Return the (X, Y) coordinate for the center point of the cell that contains the specified text.  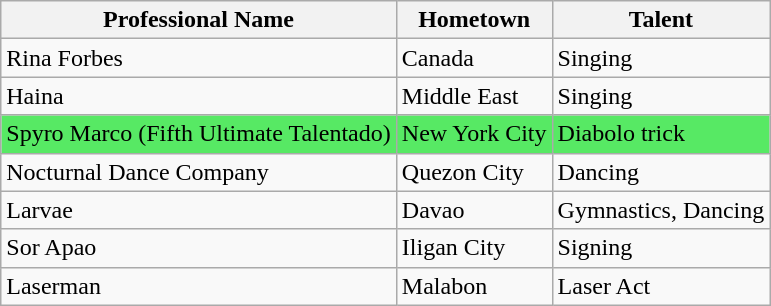
Canada (474, 58)
Signing (661, 248)
Laserman (199, 286)
Talent (661, 20)
Larvae (199, 210)
New York City (474, 134)
Middle East (474, 96)
Gymnastics, Dancing (661, 210)
Nocturnal Dance Company (199, 172)
Davao (474, 210)
Malabon (474, 286)
Spyro Marco (Fifth Ultimate Talentado) (199, 134)
Sor Apao (199, 248)
Quezon City (474, 172)
Iligan City (474, 248)
Professional Name (199, 20)
Diabolo trick (661, 134)
Rina Forbes (199, 58)
Dancing (661, 172)
Hometown (474, 20)
Haina (199, 96)
Laser Act (661, 286)
